Extract the (x, y) coordinate from the center of the cell holding the provided text.  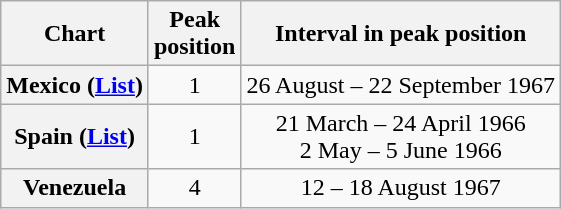
4 (194, 188)
21 March – 24 April 19662 May – 5 June 1966 (401, 136)
Spain (List) (75, 136)
Venezuela (75, 188)
Mexico (List) (75, 85)
12 – 18 August 1967 (401, 188)
Interval in peak position (401, 34)
26 August – 22 September 1967 (401, 85)
Peakposition (194, 34)
Chart (75, 34)
